Scan for the cell matching the given text and deliver its (x, y) coordinate at center. 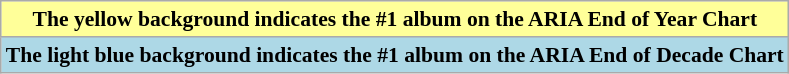
The light blue background indicates the #1 album on the ARIA End of Decade Chart (395, 55)
The yellow background indicates the #1 album on the ARIA End of Year Chart (395, 19)
